Provide the (X, Y) coordinate of the cell's center where the given text is located.  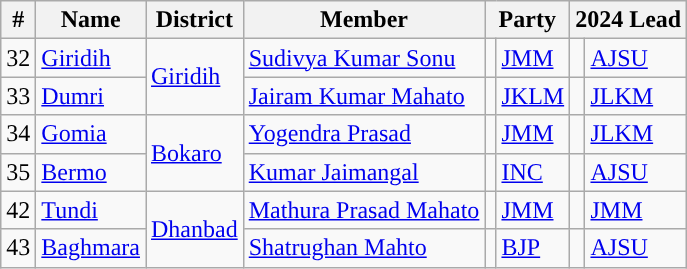
Tundi (91, 210)
BJP (533, 248)
Yogendra Prasad (364, 134)
Sudivya Kumar Sonu (364, 58)
32 (18, 58)
34 (18, 134)
Name (91, 20)
43 (18, 248)
Dhanbad (195, 229)
Member (364, 20)
JKLM (533, 96)
2024 Lead (628, 20)
Baghmara (91, 248)
Shatrughan Mahto (364, 248)
# (18, 20)
35 (18, 172)
Bermo (91, 172)
33 (18, 96)
Party (528, 20)
42 (18, 210)
Dumri (91, 96)
Gomia (91, 134)
District (195, 20)
Jairam Kumar Mahato (364, 96)
INC (533, 172)
Bokaro (195, 153)
Mathura Prasad Mahato (364, 210)
Kumar Jaimangal (364, 172)
